From the cell containing the given text, extract its center point as [x, y] coordinate. 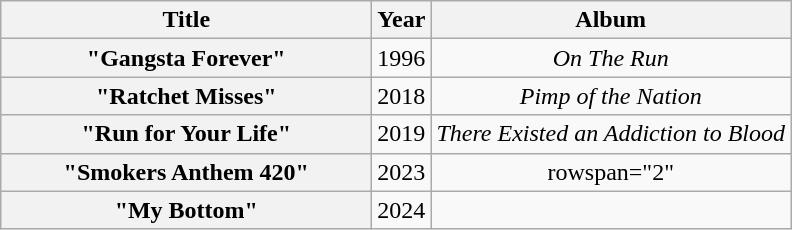
2019 [402, 134]
rowspan="2" [611, 172]
"Run for Your Life" [186, 134]
Title [186, 20]
Pimp of the Nation [611, 96]
2024 [402, 210]
Album [611, 20]
"My Bottom" [186, 210]
"Gangsta Forever" [186, 58]
There Existed an Addiction to Blood [611, 134]
Year [402, 20]
2023 [402, 172]
On The Run [611, 58]
"Smokers Anthem 420" [186, 172]
1996 [402, 58]
"Ratchet Misses" [186, 96]
2018 [402, 96]
